Search for the cell housing the specified text and yield its (X, Y) center coordinate. 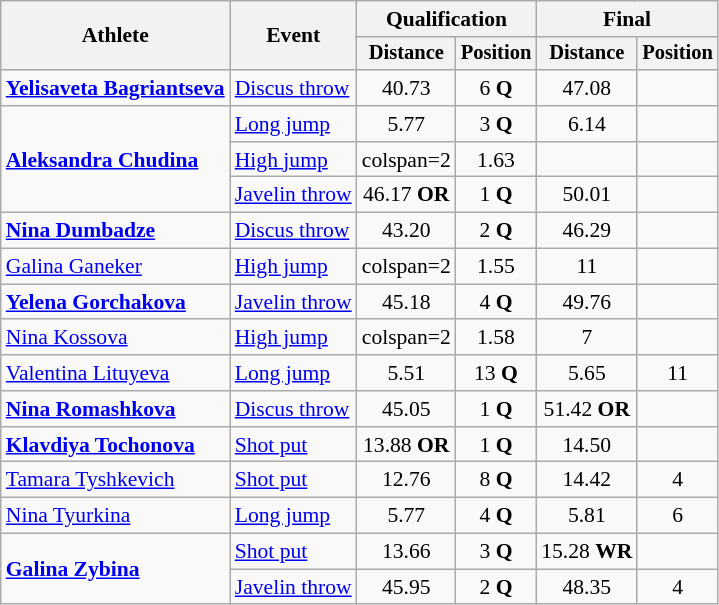
Nina Tyurkina (116, 516)
Yelisaveta Bagriantseva (116, 88)
40.73 (406, 88)
Aleksandra Chudina (116, 160)
12.76 (406, 480)
46.29 (586, 231)
15.28 WR (586, 552)
47.08 (586, 88)
13.88 OR (406, 445)
6 (677, 516)
1.63 (496, 160)
14.50 (586, 445)
7 (586, 338)
6.14 (586, 124)
46.17 OR (406, 195)
Galina Ganeker (116, 267)
50.01 (586, 195)
Valentina Lituyeva (116, 373)
Klavdiya Tochonova (116, 445)
Yelena Gorchakova (116, 302)
13.66 (406, 552)
45.18 (406, 302)
Galina Zybina (116, 570)
13 Q (496, 373)
43.20 (406, 231)
Nina Romashkova (116, 409)
Nina Dumbadze (116, 231)
6 Q (496, 88)
Tamara Tyshkevich (116, 480)
51.42 OR (586, 409)
5.65 (586, 373)
Nina Kossova (116, 338)
45.05 (406, 409)
48.35 (586, 587)
45.95 (406, 587)
1.58 (496, 338)
Final (627, 19)
Athlete (116, 36)
5.81 (586, 516)
49.76 (586, 302)
5.51 (406, 373)
Qualification (446, 19)
Event (294, 36)
14.42 (586, 480)
1.55 (496, 267)
8 Q (496, 480)
